Return the [x, y] coordinate for the center point of the cell that contains the specified text.  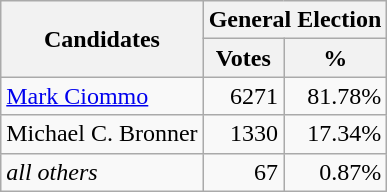
Mark Ciommo [102, 96]
Candidates [102, 39]
6271 [243, 96]
% [336, 58]
1330 [243, 134]
17.34% [336, 134]
81.78% [336, 96]
Votes [243, 58]
Michael C. Bronner [102, 134]
0.87% [336, 172]
General Election [295, 20]
67 [243, 172]
all others [102, 172]
